Return the [X, Y] coordinate for the center point of the cell that contains the specified text.  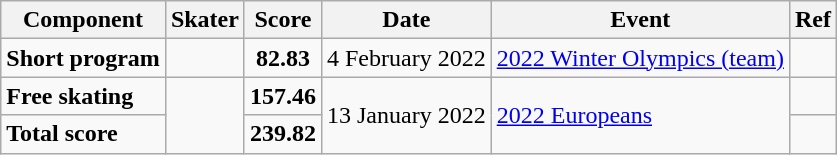
2022 Winter Olympics (team) [640, 58]
2022 Europeans [640, 115]
82.83 [282, 58]
Score [282, 20]
Event [640, 20]
Free skating [84, 96]
239.82 [282, 134]
Date [406, 20]
Component [84, 20]
13 January 2022 [406, 115]
4 February 2022 [406, 58]
Skater [204, 20]
Ref [812, 20]
Short program [84, 58]
157.46 [282, 96]
Total score [84, 134]
